Find where the given text appears and provide that cell's center as [x, y] coordinate. 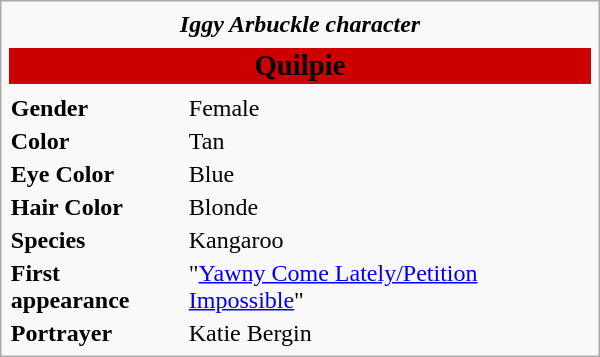
Gender [96, 108]
Species [96, 240]
Tan [388, 141]
"Yawny Come Lately/Petition Impossible" [388, 286]
Kangaroo [388, 240]
Blonde [388, 207]
Eye Color [96, 174]
Color [96, 141]
First appearance [96, 286]
Katie Bergin [388, 333]
Iggy Arbuckle character [300, 24]
Female [388, 108]
Portrayer [96, 333]
Quilpie [300, 66]
Hair Color [96, 207]
Blue [388, 174]
